Return the (x, y) coordinate for the center point of the cell that contains the specified text.  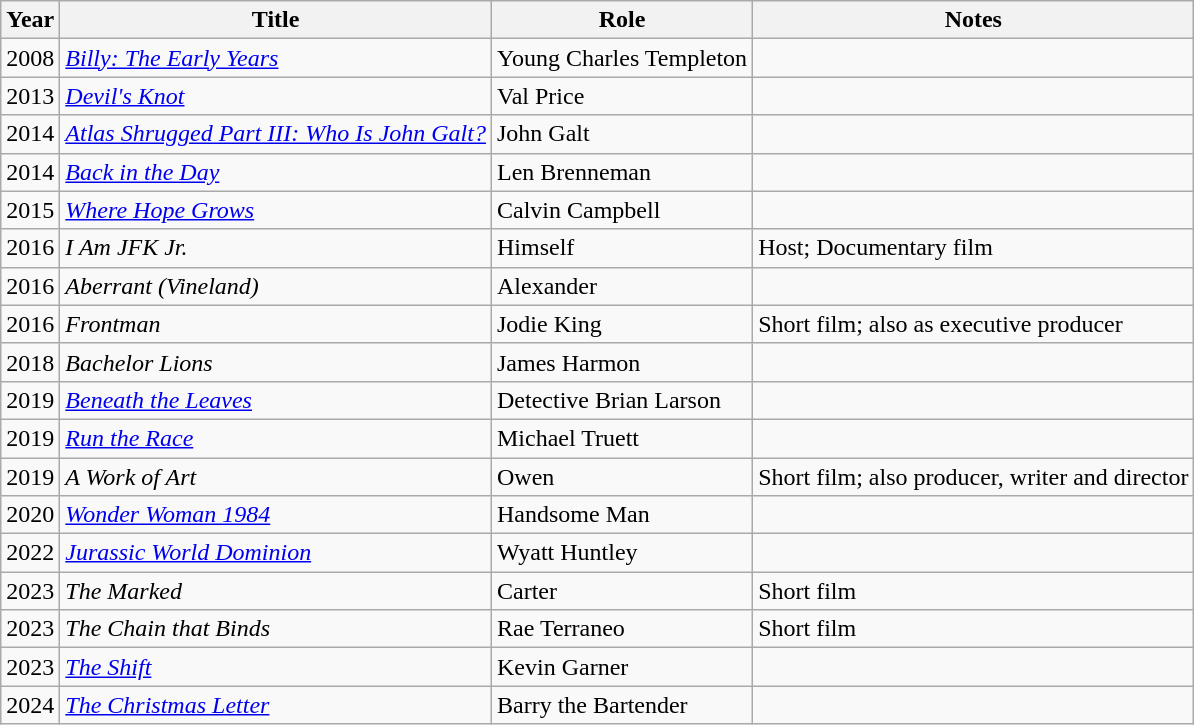
Run the Race (276, 438)
Short film; also as executive producer (974, 324)
Calvin Campbell (622, 210)
James Harmon (622, 362)
Val Price (622, 96)
Carter (622, 591)
Rae Terraneo (622, 629)
Detective Brian Larson (622, 400)
Frontman (276, 324)
Aberrant (Vineland) (276, 286)
Title (276, 20)
2020 (30, 515)
The Christmas Letter (276, 705)
Himself (622, 248)
Michael Truett (622, 438)
Owen (622, 477)
Barry the Bartender (622, 705)
A Work of Art (276, 477)
2015 (30, 210)
Wonder Woman 1984 (276, 515)
Year (30, 20)
Handsome Man (622, 515)
Where Hope Grows (276, 210)
John Galt (622, 134)
2018 (30, 362)
Beneath the Leaves (276, 400)
Back in the Day (276, 172)
2024 (30, 705)
Devil's Knot (276, 96)
The Shift (276, 667)
Jurassic World Dominion (276, 553)
Jodie King (622, 324)
Wyatt Huntley (622, 553)
Short film; also producer, writer and director (974, 477)
The Marked (276, 591)
Billy: The Early Years (276, 58)
I Am JFK Jr. (276, 248)
Alexander (622, 286)
Bachelor Lions (276, 362)
Young Charles Templeton (622, 58)
The Chain that Binds (276, 629)
Host; Documentary film (974, 248)
2022 (30, 553)
Atlas Shrugged Part III: Who Is John Galt? (276, 134)
Notes (974, 20)
Len Brenneman (622, 172)
2008 (30, 58)
Kevin Garner (622, 667)
2013 (30, 96)
Role (622, 20)
